Find where the given text appears and provide that cell's center as [X, Y] coordinate. 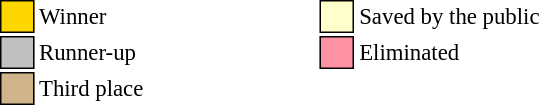
Third place [90, 88]
Runner-up [90, 52]
Winner [90, 16]
